Capture the cell that displays the provided text and extract its [x, y] central coordinate. 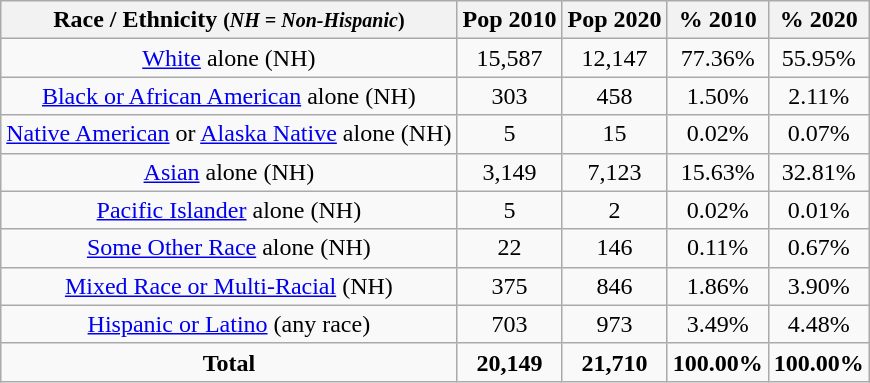
Race / Ethnicity (NH = Non-Hispanic) [229, 20]
4.48% [818, 324]
15,587 [510, 58]
0.07% [818, 134]
703 [510, 324]
Native American or Alaska Native alone (NH) [229, 134]
375 [510, 286]
1.86% [718, 286]
Black or African American alone (NH) [229, 96]
21,710 [614, 362]
Pop 2020 [614, 20]
15.63% [718, 172]
2.11% [818, 96]
0.11% [718, 248]
Asian alone (NH) [229, 172]
Pacific Islander alone (NH) [229, 210]
55.95% [818, 58]
Hispanic or Latino (any race) [229, 324]
Some Other Race alone (NH) [229, 248]
Mixed Race or Multi-Racial (NH) [229, 286]
2 [614, 210]
3,149 [510, 172]
% 2020 [818, 20]
77.36% [718, 58]
12,147 [614, 58]
3.90% [818, 286]
32.81% [818, 172]
Pop 2010 [510, 20]
White alone (NH) [229, 58]
% 2010 [718, 20]
7,123 [614, 172]
0.01% [818, 210]
0.67% [818, 248]
458 [614, 96]
846 [614, 286]
303 [510, 96]
973 [614, 324]
146 [614, 248]
3.49% [718, 324]
20,149 [510, 362]
22 [510, 248]
1.50% [718, 96]
Total [229, 362]
15 [614, 134]
